Capture the cell that displays the provided text and extract its [X, Y] central coordinate. 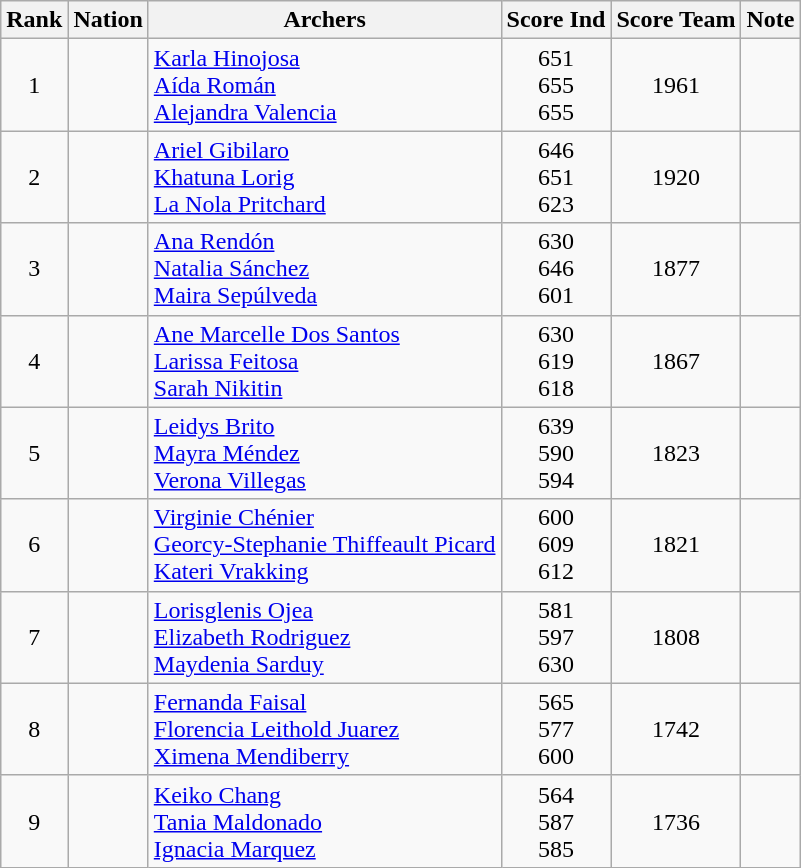
Lorisglenis OjeaElizabeth RodriguezMaydenia Sarduy [324, 637]
Fernanda FaisalFlorencia Leithold JuarezXimena Mendiberry [324, 729]
7 [34, 637]
Score Ind [556, 20]
Leidys BritoMayra MéndezVerona Villegas [324, 453]
Keiko ChangTania MaldonadoIgnacia Marquez [324, 821]
630619618 [556, 361]
1736 [676, 821]
5 [34, 453]
1867 [676, 361]
630646601 [556, 269]
Karla Hinojosa Aída RománAlejandra Valencia [324, 85]
1877 [676, 269]
1808 [676, 637]
3 [34, 269]
581597630 [556, 637]
6 [34, 545]
Ariel Gibilaro Khatuna LorigLa Nola Pritchard [324, 177]
Note [770, 20]
4 [34, 361]
Ane Marcelle Dos SantosLarissa FeitosaSarah Nikitin [324, 361]
9 [34, 821]
1742 [676, 729]
639590594 [556, 453]
Nation [108, 20]
Rank [34, 20]
8 [34, 729]
565577600 [556, 729]
1920 [676, 177]
Virginie ChénierGeorcy-Stephanie Thiffeault PicardKateri Vrakking [324, 545]
1 [34, 85]
600609612 [556, 545]
646651623 [556, 177]
2 [34, 177]
Ana RendónNatalia SánchezMaira Sepúlveda [324, 269]
651655655 [556, 85]
Archers [324, 20]
1823 [676, 453]
564587 585 [556, 821]
1961 [676, 85]
1821 [676, 545]
Score Team [676, 20]
